For the text-containing cell, return its midpoint in (X, Y) coordinate format. 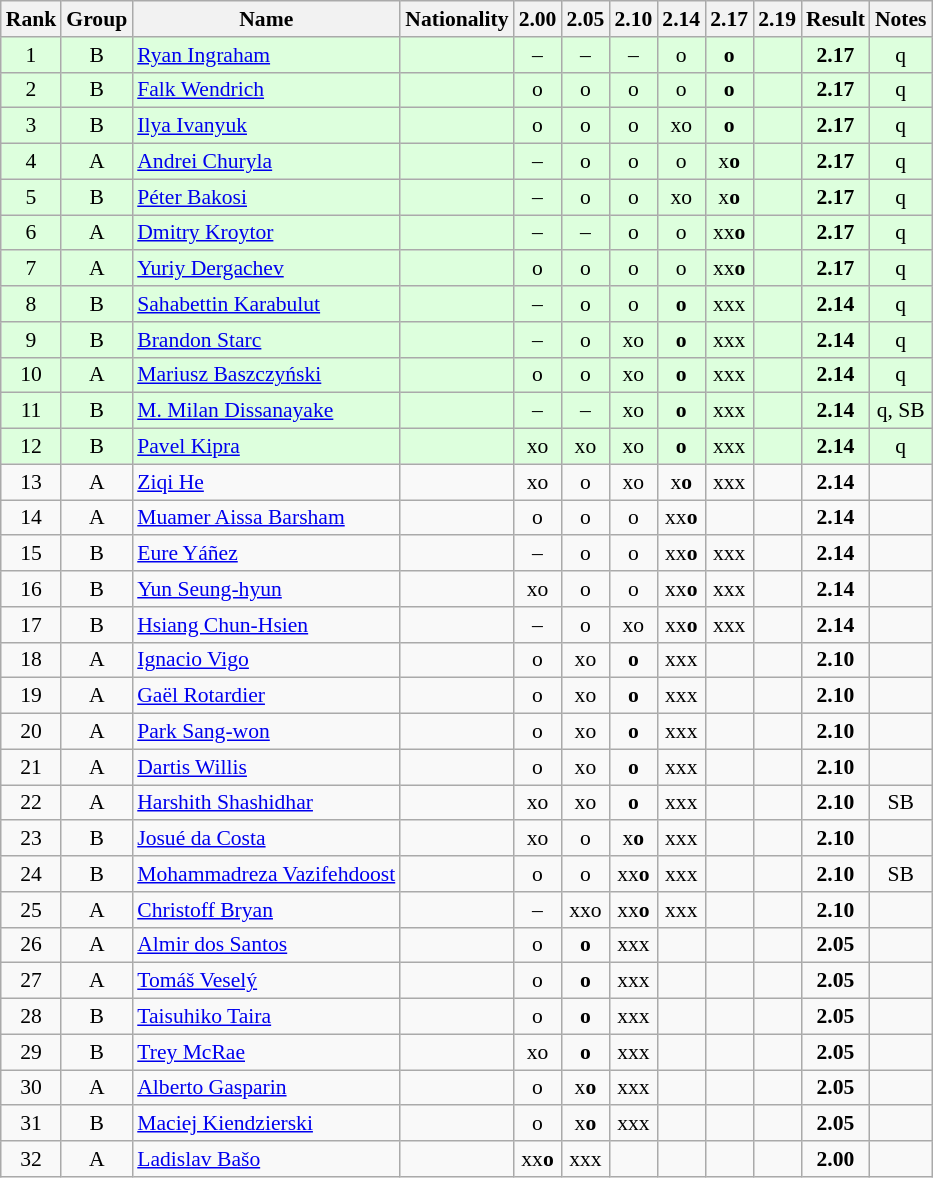
Dartis Willis (266, 767)
11 (32, 411)
Nationality (456, 19)
13 (32, 482)
3 (32, 126)
Ziqi He (266, 482)
26 (32, 945)
2.19 (777, 19)
Ilya Ivanyuk (266, 126)
Muamer Aissa Barsham (266, 518)
1 (32, 55)
Brandon Starc (266, 340)
22 (32, 803)
15 (32, 554)
6 (32, 233)
21 (32, 767)
14 (32, 518)
12 (32, 447)
Notes (901, 19)
Dmitry Kroytor (266, 233)
30 (32, 1088)
20 (32, 732)
Andrei Churyla (266, 162)
25 (32, 910)
Sahabettin Karabulut (266, 304)
2 (32, 90)
Mohammadreza Vazifehdoost (266, 874)
7 (32, 269)
9 (32, 340)
Péter Bakosi (266, 197)
Almir dos Santos (266, 945)
Ladislav Bašo (266, 1159)
Tomáš Veselý (266, 981)
Yun Seung-hyun (266, 589)
5 (32, 197)
Josué da Costa (266, 839)
q, SB (901, 411)
29 (32, 1052)
Eure Yáñez (266, 554)
Harshith Shashidhar (266, 803)
Result (836, 19)
Park Sang-won (266, 732)
31 (32, 1124)
Trey McRae (266, 1052)
Christoff Bryan (266, 910)
Pavel Kipra (266, 447)
Ryan Ingraham (266, 55)
Falk Wendrich (266, 90)
Yuriy Dergachev (266, 269)
16 (32, 589)
17 (32, 625)
Taisuhiko Taira (266, 1017)
10 (32, 375)
Rank (32, 19)
8 (32, 304)
Alberto Gasparin (266, 1088)
24 (32, 874)
M. Milan Dissanayake (266, 411)
Hsiang Chun-Hsien (266, 625)
19 (32, 696)
18 (32, 660)
Group (96, 19)
27 (32, 981)
Maciej Kiendzierski (266, 1124)
Gaël Rotardier (266, 696)
4 (32, 162)
Mariusz Baszczyński (266, 375)
Name (266, 19)
23 (32, 839)
Ignacio Vigo (266, 660)
32 (32, 1159)
28 (32, 1017)
